For the text-containing cell, return its midpoint in (X, Y) coordinate format. 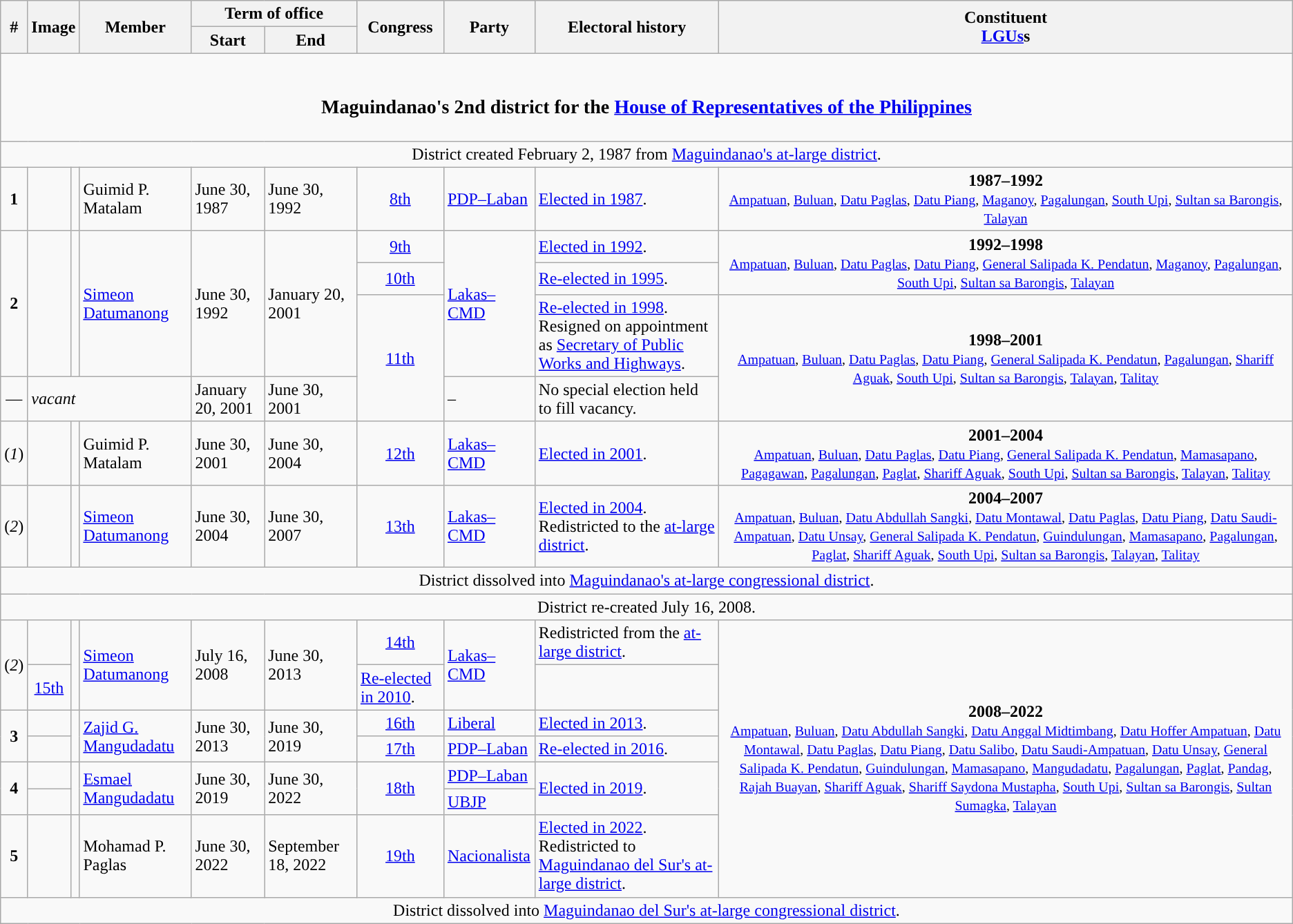
Liberal (489, 723)
10th (400, 278)
District created February 2, 1987 from Maguindanao's at-large district. (646, 154)
Image (54, 27)
1 (14, 199)
11th (400, 358)
13th (400, 526)
3 (14, 736)
July 16, 2008 (228, 665)
12th (400, 453)
District re-created July 16, 2008. (646, 607)
14th (400, 642)
Elected in 1992. (627, 247)
Elected in 2019. (627, 789)
Party (489, 27)
— (14, 399)
16th (400, 723)
Nacionalista (489, 856)
June 30, 2007 (311, 526)
9th (400, 247)
District dissolved into Maguindanao's at-large congressional district. (646, 581)
Term of office (274, 14)
Member (135, 27)
June 30, 1987 (228, 199)
No special election held to fill vacancy. (627, 399)
Start (228, 40)
1992–1998Ampatuan, Buluan, Datu Paglas, Datu Piang, General Salipada K. Pendatun, Maganoy, Pagalungan, South Upi, Sultan sa Barongis, Talayan (1006, 262)
UBJP (489, 802)
vacant (109, 399)
(1) (14, 453)
District dissolved into Maguindanao del Sur's at-large congressional district. (646, 910)
19th (400, 856)
Elected in 2004.Redistricted to the at-large district. (627, 526)
Mohamad P. Paglas (135, 856)
Elected in 1987. (627, 199)
18th (400, 789)
Elected in 2001. (627, 453)
September 18, 2022 (311, 856)
Re-elected in 2010. (400, 688)
Re-elected in 1995. (627, 278)
Elected in 2013. (627, 723)
Congress (400, 27)
# (14, 27)
17th (400, 749)
2 (14, 304)
Redistricted from the at-large district. (627, 642)
5 (14, 856)
Electoral history (627, 27)
1987–1992Ampatuan, Buluan, Datu Paglas, Datu Piang, Maganoy, Pagalungan, South Upi, Sultan sa Barongis, Talayan (1006, 199)
ConstituentLGUss (1006, 27)
Re-elected in 1998.Resigned on appointment as Secretary of Public Works and Highways. (627, 336)
Re-elected in 2016. (627, 749)
4 (14, 789)
Zajid G. Mangudadatu (135, 736)
Maguindanao's 2nd district for the House of Representatives of the Philippines (646, 97)
End (311, 40)
15th (49, 688)
Esmael Mangudadatu (135, 789)
Elected in 2022. Redistricted to Maguindanao del Sur's at-large district. (627, 856)
– (489, 399)
8th (400, 199)
